Provide the [x, y] coordinate of the cell's center where the given text is located.  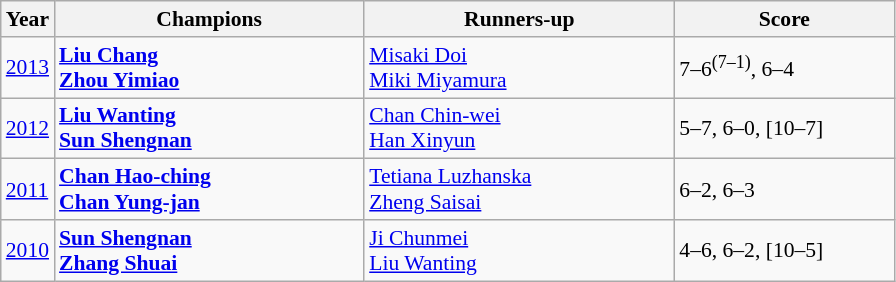
5–7, 6–0, [10–7] [784, 128]
Misaki Doi Miki Miyamura [519, 68]
2012 [28, 128]
Runners-up [519, 19]
2011 [28, 190]
6–2, 6–3 [784, 190]
7–6(7–1), 6–4 [784, 68]
Sun Shengnan Zhang Shuai [209, 250]
2013 [28, 68]
Tetiana Luzhanska Zheng Saisai [519, 190]
Chan Chin-wei Han Xinyun [519, 128]
Score [784, 19]
Liu Wanting Sun Shengnan [209, 128]
Liu Chang Zhou Yimiao [209, 68]
Chan Hao-ching Chan Yung-jan [209, 190]
Ji Chunmei Liu Wanting [519, 250]
Champions [209, 19]
Year [28, 19]
4–6, 6–2, [10–5] [784, 250]
2010 [28, 250]
